Extract the [X, Y] coordinate from the center of the cell holding the provided text.  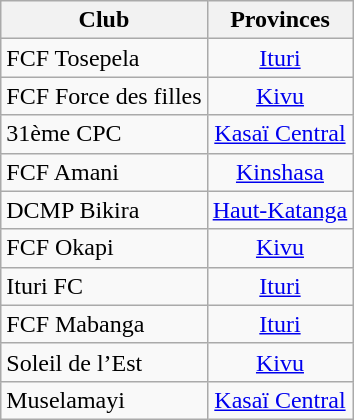
FCF Force des filles [104, 96]
FCF Okapi [104, 248]
Club [104, 20]
FCF Amani [104, 172]
FCF Mabanga [104, 324]
Soleil de l’Est [104, 362]
Haut-Katanga [280, 210]
Ituri FC [104, 286]
DCMP Bikira [104, 210]
Kinshasa [280, 172]
Provinces [280, 20]
31ème CPC [104, 134]
Muselamayi [104, 400]
FCF Tosepela [104, 58]
